Locate the cell with the specified text and output its (X, Y) center coordinate. 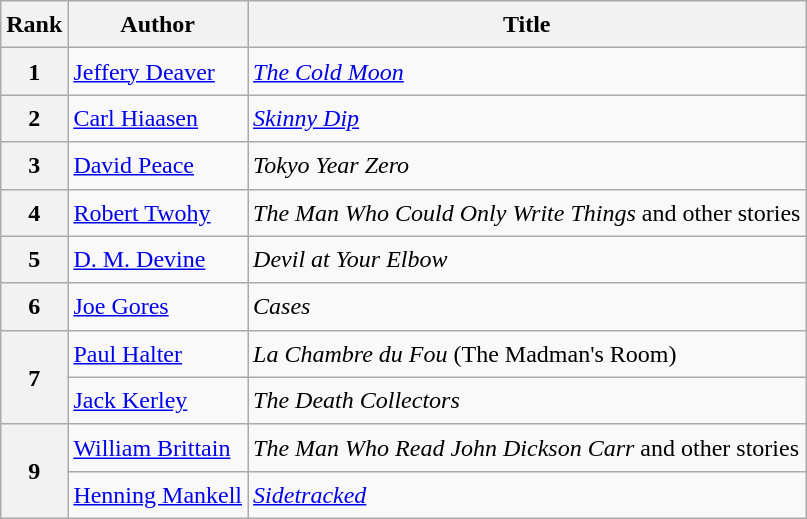
Devil at Your Elbow (527, 260)
Title (527, 24)
6 (34, 306)
Henning Mankell (158, 494)
1 (34, 72)
D. M. Devine (158, 260)
3 (34, 166)
Skinny Dip (527, 118)
Author (158, 24)
The Cold Moon (527, 72)
Tokyo Year Zero (527, 166)
5 (34, 260)
Jeffery Deaver (158, 72)
Carl Hiaasen (158, 118)
Sidetracked (527, 494)
The Death Collectors (527, 400)
7 (34, 377)
Cases (527, 306)
The Man Who Could Only Write Things and other stories (527, 212)
Joe Gores (158, 306)
4 (34, 212)
La Chambre du Fou (The Madman's Room) (527, 354)
Rank (34, 24)
Paul Halter (158, 354)
The Man Who Read John Dickson Carr and other stories (527, 448)
Jack Kerley (158, 400)
David Peace (158, 166)
William Brittain (158, 448)
2 (34, 118)
Robert Twohy (158, 212)
9 (34, 471)
